Extract the [X, Y] coordinate from the center of the cell holding the provided text.  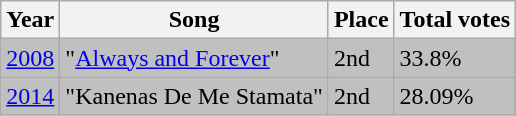
Place [361, 20]
Song [194, 20]
"Always and Forever" [194, 58]
2014 [30, 96]
33.8% [455, 58]
28.09% [455, 96]
Year [30, 20]
Total votes [455, 20]
2008 [30, 58]
"Kanenas De Me Stamata" [194, 96]
